Pinpoint the cell where the given text exists, returning its (X, Y) midpoint coordinate. 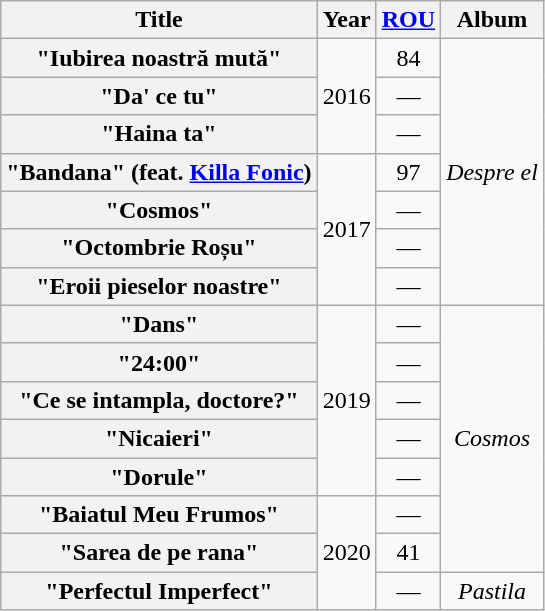
"Octombrie Roșu" (159, 248)
"24:00" (159, 362)
Cosmos (492, 438)
ROU (408, 20)
Pastila (492, 591)
"Perfectul Imperfect" (159, 591)
Year (346, 20)
84 (408, 58)
"Iubirea noastră mută" (159, 58)
"Sarea de pe rana" (159, 553)
2016 (346, 96)
Album (492, 20)
97 (408, 172)
41 (408, 553)
"Nicaieri" (159, 438)
"Eroii pieselor noastre" (159, 286)
"Dans" (159, 324)
"Haina ta" (159, 134)
"Ce se intampla, doctore?" (159, 400)
2020 (346, 553)
"Da' ce tu" (159, 96)
2017 (346, 229)
"Bandana" (feat. Killa Fonic) (159, 172)
2019 (346, 400)
"Dorule" (159, 477)
"Baiatul Meu Frumos" (159, 515)
Title (159, 20)
"Cosmos" (159, 210)
Despre el (492, 172)
